Capture the cell that displays the provided text and extract its (X, Y) central coordinate. 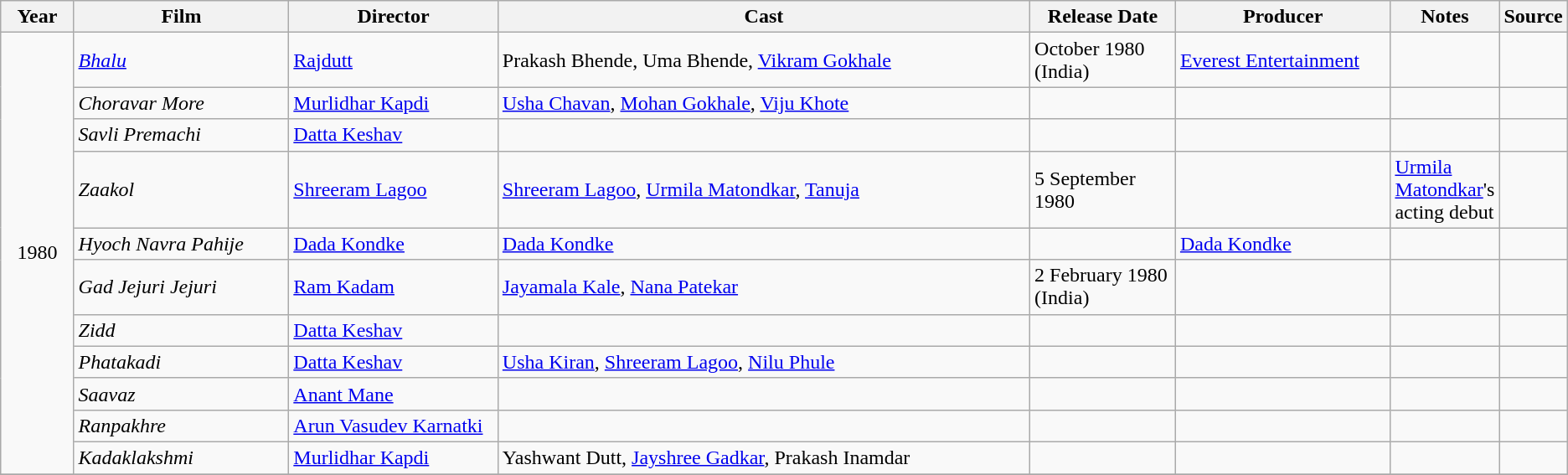
Arun Vasudev Karnatki (394, 426)
October 1980 (India) (1103, 60)
Film (181, 17)
Usha Kiran, Shreeram Lagoo, Nilu Phule (764, 362)
Hyoch Navra Pahije (181, 244)
Bhalu (181, 60)
Shreeram Lagoo (394, 189)
Ram Kadam (394, 287)
Prakash Bhende, Uma Bhende, Vikram Gokhale (764, 60)
Director (394, 17)
Ranpakhre (181, 426)
Gad Jejuri Jejuri (181, 287)
Kadaklakshmi (181, 457)
Source (1533, 17)
Savli Premachi (181, 135)
5 September 1980 (1103, 189)
Choravar More (181, 103)
Zaakol (181, 189)
Jayamala Kale, Nana Patekar (764, 287)
Cast (764, 17)
Phatakadi (181, 362)
Notes (1445, 17)
Shreeram Lagoo, Urmila Matondkar, Tanuja (764, 189)
Zidd (181, 330)
Yashwant Dutt, Jayshree Gadkar, Prakash Inamdar (764, 457)
Year (37, 17)
Urmila Matondkar's acting debut (1445, 189)
Saavaz (181, 394)
1980 (37, 253)
Producer (1282, 17)
Usha Chavan, Mohan Gokhale, Viju Khote (764, 103)
2 February 1980 (India) (1103, 287)
Everest Entertainment (1282, 60)
Anant Mane (394, 394)
Release Date (1103, 17)
Rajdutt (394, 60)
